For the text-containing cell, return its midpoint in (x, y) coordinate format. 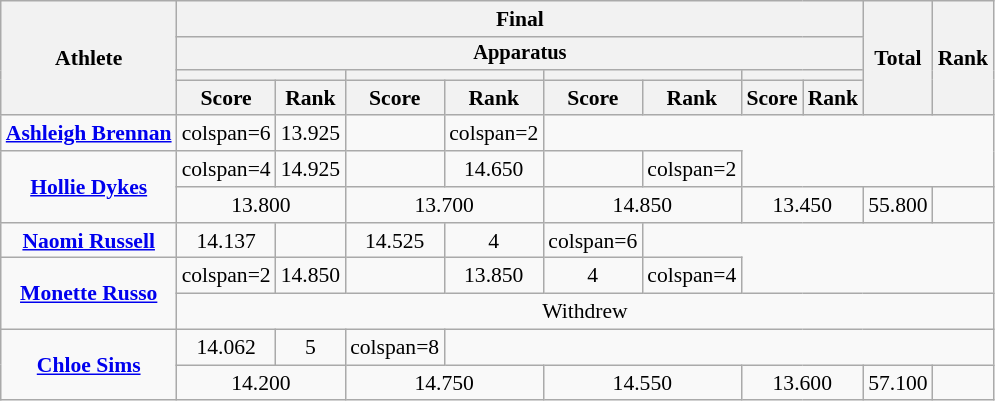
57.100 (898, 383)
14.650 (494, 169)
13.600 (802, 383)
14.750 (444, 383)
colspan=8 (394, 348)
Final (520, 19)
Chloe Sims (89, 366)
13.700 (444, 205)
55.800 (898, 205)
Athlete (89, 58)
13.450 (802, 205)
Monette Russo (89, 294)
Total (898, 58)
Withdrew (586, 312)
Apparatus (520, 54)
Hollie Dykes (89, 186)
13.925 (310, 134)
14.550 (642, 383)
14.525 (394, 241)
14.200 (262, 383)
Ashleigh Brennan (89, 134)
14.925 (310, 169)
5 (310, 348)
14.062 (226, 348)
14.137 (226, 241)
Naomi Russell (89, 241)
13.800 (262, 205)
13.850 (494, 276)
